Extract the (X, Y) coordinate from the center of the cell holding the provided text.  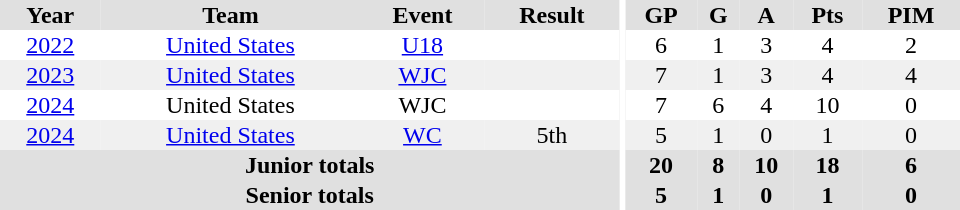
GP (661, 15)
G (718, 15)
8 (718, 165)
U18 (422, 45)
2023 (50, 75)
20 (661, 165)
Senior totals (310, 195)
Team (231, 15)
A (766, 15)
Junior totals (310, 165)
Event (422, 15)
5th (552, 135)
Result (552, 15)
Pts (828, 15)
PIM (911, 15)
Year (50, 15)
WC (422, 135)
2 (911, 45)
18 (828, 165)
2022 (50, 45)
